Pinpoint the cell where the given text exists, returning its (X, Y) midpoint coordinate. 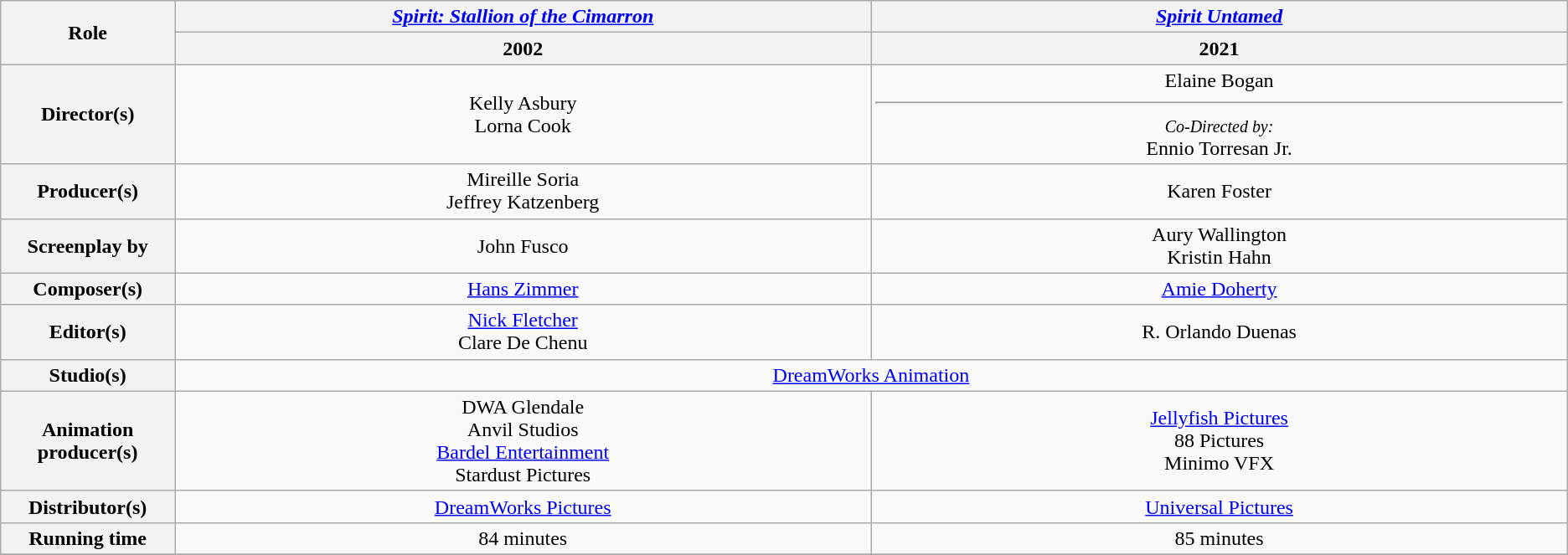
Director(s) (88, 114)
DreamWorks Pictures (523, 506)
DreamWorks Animation (871, 375)
Producer(s) (88, 191)
Running time (88, 538)
DWA GlendaleAnvil StudiosBardel EntertainmentStardust Pictures (523, 440)
John Fusco (523, 246)
Distributor(s) (88, 506)
Composer(s) (88, 289)
Spirit: Stallion of the Cimarron (523, 17)
Elaine BoganCo-Directed by:Ennio Torresan Jr. (1220, 114)
Karen Foster (1220, 191)
Nick FletcherClare De Chenu (523, 331)
Role (88, 33)
Spirit Untamed (1220, 17)
Jellyfish Pictures88 PicturesMinimo VFX (1220, 440)
Kelly AsburyLorna Cook (523, 114)
Universal Pictures (1220, 506)
Screenplay by (88, 246)
2021 (1220, 49)
R. Orlando Duenas (1220, 331)
84 minutes (523, 538)
Hans Zimmer (523, 289)
2002 (523, 49)
Editor(s) (88, 331)
Amie Doherty (1220, 289)
85 minutes (1220, 538)
Studio(s) (88, 375)
Animation producer(s) (88, 440)
Aury WallingtonKristin Hahn (1220, 246)
Mireille SoriaJeffrey Katzenberg (523, 191)
